Find where the given text appears and provide that cell's center as (x, y) coordinate. 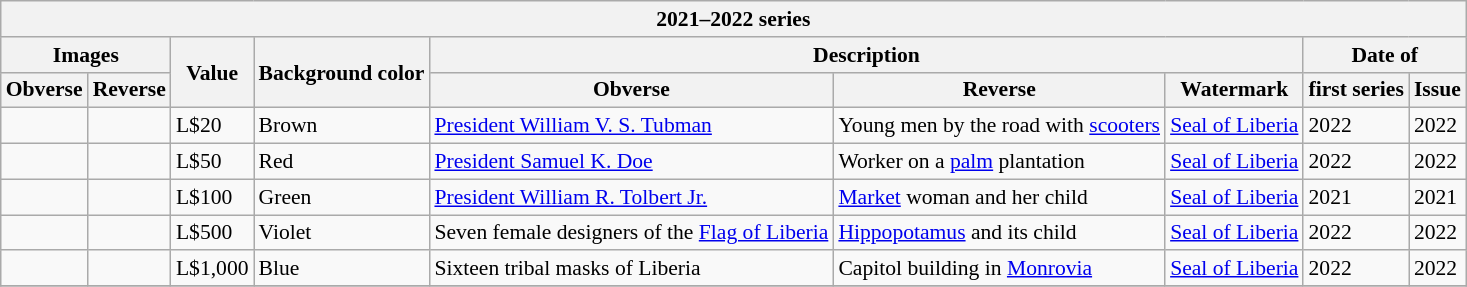
Hippopotamus and its child (999, 233)
Brown (342, 126)
President William R. Tolbert Jr. (631, 197)
Issue (1438, 90)
L$500 (212, 233)
Value (212, 72)
Blue (342, 269)
Images (86, 55)
Red (342, 162)
Worker on a palm plantation (999, 162)
Market woman and her child (999, 197)
first series (1356, 90)
Capitol building in Monrovia (999, 269)
2021–2022 series (734, 19)
L$1,000 (212, 269)
Watermark (1234, 90)
Young men by the road with scooters (999, 126)
Description (866, 55)
L$50 (212, 162)
L$100 (212, 197)
President William V. S. Tubman (631, 126)
L$20 (212, 126)
Date of (1384, 55)
Background color (342, 72)
Sixteen tribal masks of Liberia (631, 269)
President Samuel K. Doe (631, 162)
Violet (342, 233)
Seven female designers of the Flag of Liberia (631, 233)
Green (342, 197)
